Capture the cell that displays the provided text and extract its (x, y) central coordinate. 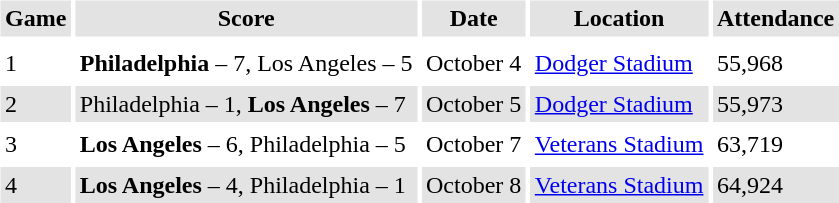
Game (35, 18)
Los Angeles – 4, Philadelphia – 1 (246, 185)
Location (619, 18)
55,968 (775, 64)
Philadelphia – 7, Los Angeles – 5 (246, 64)
1 (35, 64)
4 (35, 185)
Score (246, 18)
Date (474, 18)
October 5 (474, 104)
63,719 (775, 144)
October 7 (474, 144)
2 (35, 104)
3 (35, 144)
October 4 (474, 64)
55,973 (775, 104)
Attendance (775, 18)
64,924 (775, 185)
Los Angeles – 6, Philadelphia – 5 (246, 144)
October 8 (474, 185)
Philadelphia – 1, Los Angeles – 7 (246, 104)
